Capture the cell that displays the provided text and extract its [X, Y] central coordinate. 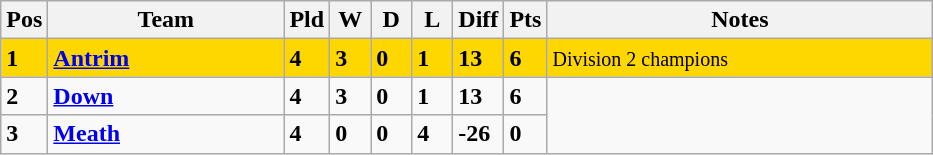
Pts [526, 20]
W [350, 20]
Meath [166, 134]
Pos [24, 20]
L [432, 20]
Pld [307, 20]
Down [166, 96]
D [392, 20]
-26 [478, 134]
Antrim [166, 58]
2 [24, 96]
Division 2 champions [740, 58]
Diff [478, 20]
Team [166, 20]
Notes [740, 20]
